Return (X, Y) of the center of cell containing provided text 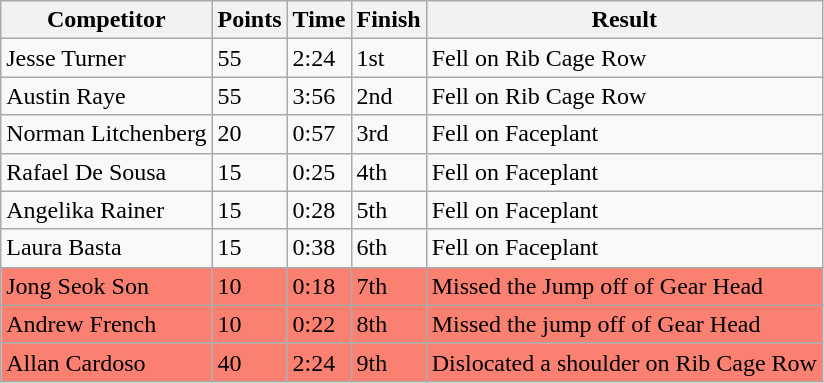
40 (250, 362)
0:38 (319, 248)
4th (388, 172)
Finish (388, 20)
8th (388, 324)
0:28 (319, 210)
Time (319, 20)
Missed the Jump off of Gear Head (624, 286)
Norman Litchenberg (106, 134)
Jong Seok Son (106, 286)
Allan Cardoso (106, 362)
0:18 (319, 286)
Points (250, 20)
0:57 (319, 134)
2nd (388, 96)
Rafael De Sousa (106, 172)
3:56 (319, 96)
Andrew French (106, 324)
Missed the jump off of Gear Head (624, 324)
9th (388, 362)
20 (250, 134)
6th (388, 248)
5th (388, 210)
Result (624, 20)
Austin Raye (106, 96)
1st (388, 58)
7th (388, 286)
3rd (388, 134)
Angelika Rainer (106, 210)
Dislocated a shoulder on Rib Cage Row (624, 362)
0:22 (319, 324)
Jesse Turner (106, 58)
0:25 (319, 172)
Competitor (106, 20)
Laura Basta (106, 248)
